For the text-containing cell, return its midpoint in (X, Y) coordinate format. 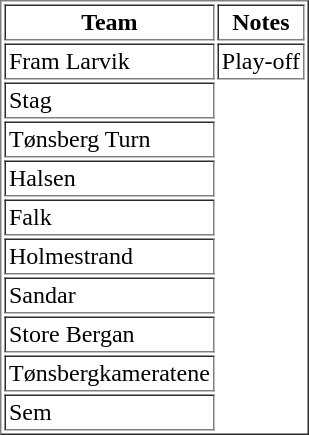
Team (109, 22)
Sem (109, 412)
Tønsbergkameratene (109, 374)
Falk (109, 218)
Halsen (109, 178)
Notes (260, 22)
Holmestrand (109, 256)
Stag (109, 100)
Fram Larvik (109, 62)
Play-off (260, 62)
Store Bergan (109, 334)
Sandar (109, 296)
Tønsberg Turn (109, 140)
